Locate the cell with the specified text and output its (X, Y) center coordinate. 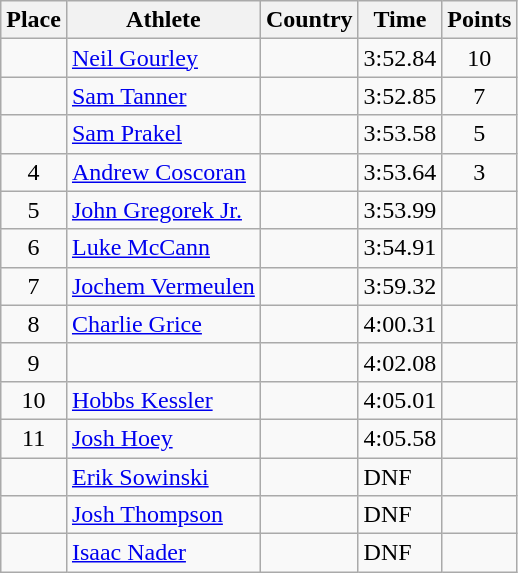
3:59.32 (400, 286)
3:52.85 (400, 96)
Time (400, 20)
Isaac Nader (163, 553)
Charlie Grice (163, 324)
4:05.01 (400, 400)
4:00.31 (400, 324)
3:52.84 (400, 58)
4:02.08 (400, 362)
Place (34, 20)
Josh Hoey (163, 438)
Luke McCann (163, 248)
Athlete (163, 20)
Sam Tanner (163, 96)
11 (34, 438)
Sam Prakel (163, 134)
Country (309, 20)
4 (34, 172)
Erik Sowinski (163, 477)
Neil Gourley (163, 58)
8 (34, 324)
Josh Thompson (163, 515)
3:53.58 (400, 134)
Points (480, 20)
3:53.64 (400, 172)
Andrew Coscoran (163, 172)
3:54.91 (400, 248)
4:05.58 (400, 438)
3 (480, 172)
6 (34, 248)
Hobbs Kessler (163, 400)
John Gregorek Jr. (163, 210)
3:53.99 (400, 210)
9 (34, 362)
Jochem Vermeulen (163, 286)
